Pinpoint the cell where the given text exists, returning its (X, Y) midpoint coordinate. 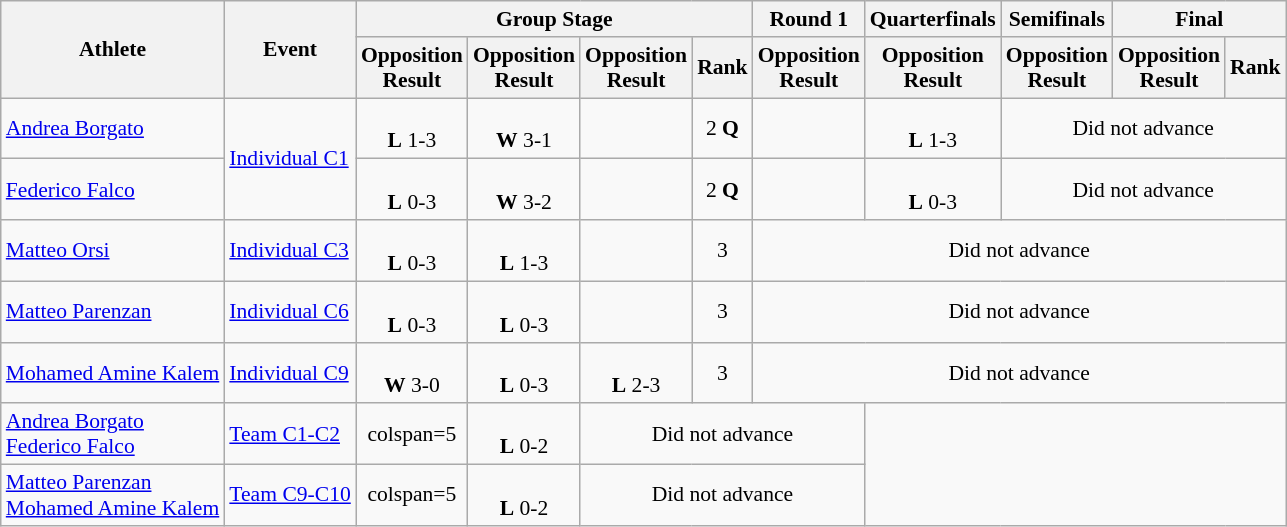
W 3-1 (524, 128)
W 3-0 (412, 372)
Individual C3 (290, 250)
Individual C1 (290, 159)
Federico Falco (113, 190)
Matteo ParenzanMohamed Amine Kalem (113, 496)
Round 1 (809, 19)
Mohamed Amine Kalem (113, 372)
Matteo Orsi (113, 250)
Individual C6 (290, 312)
Andrea Borgato (113, 128)
Individual C9 (290, 372)
L 2-3 (636, 372)
Semifinals (1057, 19)
Final (1200, 19)
Quarterfinals (933, 19)
W 3-2 (524, 190)
Event (290, 50)
Group Stage (554, 19)
Team C9-C10 (290, 496)
Team C1-C2 (290, 434)
Andrea BorgatoFederico Falco (113, 434)
Athlete (113, 50)
Matteo Parenzan (113, 312)
